Return the [X, Y] coordinate for the center point of the cell that contains the specified text.  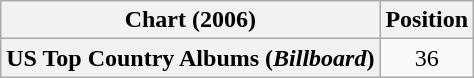
Chart (2006) [190, 20]
US Top Country Albums (Billboard) [190, 58]
Position [427, 20]
36 [427, 58]
